From the cell containing the given text, extract its center point as (x, y) coordinate. 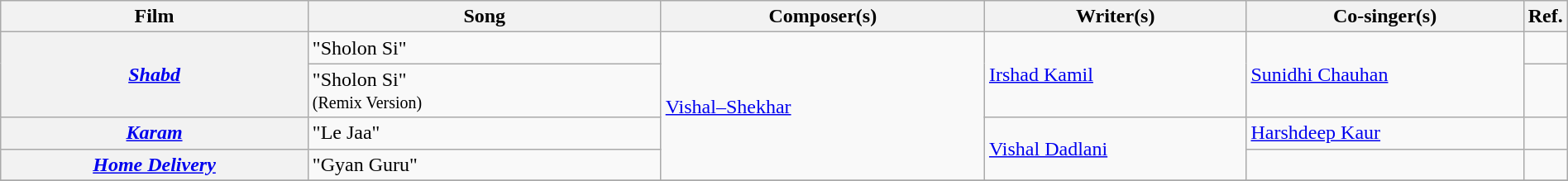
"Sholon Si"(Remix Version) (485, 91)
"Sholon Si" (485, 48)
Song (485, 17)
Home Delivery (155, 164)
Co-singer(s) (1384, 17)
Film (155, 17)
Composer(s) (822, 17)
Harshdeep Kaur (1384, 133)
Sunidhi Chauhan (1384, 74)
Vishal–Shekhar (822, 106)
"Le Jaa" (485, 133)
Ref. (1545, 17)
Writer(s) (1115, 17)
Karam (155, 133)
"Gyan Guru" (485, 164)
Shabd (155, 74)
Vishal Dadlani (1115, 149)
Irshad Kamil (1115, 74)
